Output the (X, Y) coordinate of the center of the cell containing the given text.  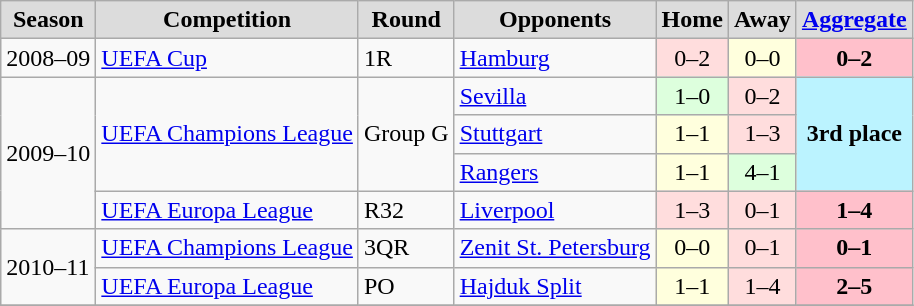
4–1 (762, 172)
Hamburg (555, 58)
R32 (406, 210)
UEFA Cup (228, 58)
PO (406, 286)
Round (406, 20)
Home (692, 20)
2010–11 (48, 267)
2008–09 (48, 58)
1–0 (692, 96)
Rangers (555, 172)
2009–10 (48, 153)
Season (48, 20)
Aggregate (854, 20)
Competition (228, 20)
Liverpool (555, 210)
Sevilla (555, 96)
1R (406, 58)
Opponents (555, 20)
Hajduk Split (555, 286)
2–5 (854, 286)
Zenit St. Petersburg (555, 248)
Away (762, 20)
3QR (406, 248)
Group G (406, 134)
Stuttgart (555, 134)
3rd place (854, 134)
